Find where the given text appears and provide that cell's center as (X, Y) coordinate. 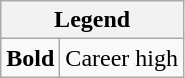
Bold (30, 58)
Career high (122, 58)
Legend (92, 20)
